Scan for the cell matching the given text and deliver its (x, y) coordinate at center. 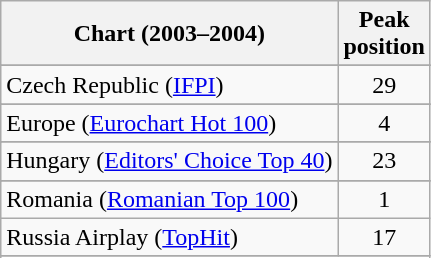
1 (384, 199)
Russia Airplay (TopHit) (170, 237)
Romania (Romanian Top 100) (170, 199)
Hungary (Editors' Choice Top 40) (170, 161)
4 (384, 123)
29 (384, 85)
23 (384, 161)
Europe (Eurochart Hot 100) (170, 123)
Chart (2003–2004) (170, 34)
17 (384, 237)
Czech Republic (IFPI) (170, 85)
Peakposition (384, 34)
